Scan for the cell matching the given text and deliver its (X, Y) coordinate at center. 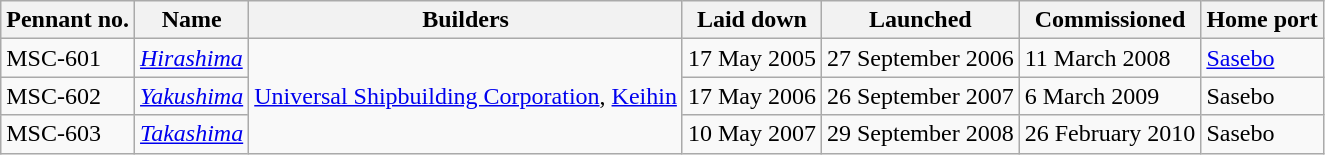
Takashima (192, 134)
MSC-603 (68, 134)
Pennant no. (68, 20)
Hirashima (192, 58)
27 September 2006 (920, 58)
Launched (920, 20)
Yakushima (192, 96)
Commissioned (1110, 20)
29 September 2008 (920, 134)
MSC-602 (68, 96)
Universal Shipbuilding Corporation, Keihin (466, 96)
17 May 2006 (752, 96)
Laid down (752, 20)
26 September 2007 (920, 96)
Builders (466, 20)
11 March 2008 (1110, 58)
6 March 2009 (1110, 96)
26 February 2010 (1110, 134)
Home port (1262, 20)
MSC-601 (68, 58)
Name (192, 20)
17 May 2005 (752, 58)
10 May 2007 (752, 134)
